For the text-containing cell, return its midpoint in [X, Y] coordinate format. 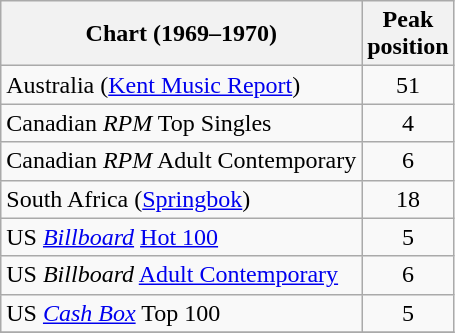
US Billboard Hot 100 [182, 237]
4 [408, 123]
Canadian RPM Top Singles [182, 123]
18 [408, 199]
Chart (1969–1970) [182, 34]
US Billboard Adult Contemporary [182, 275]
Australia (Kent Music Report) [182, 85]
US Cash Box Top 100 [182, 313]
51 [408, 85]
South Africa (Springbok) [182, 199]
Peakposition [408, 34]
Canadian RPM Adult Contemporary [182, 161]
